Determine the [X, Y] coordinate at the center of the cell enclosing the given text.  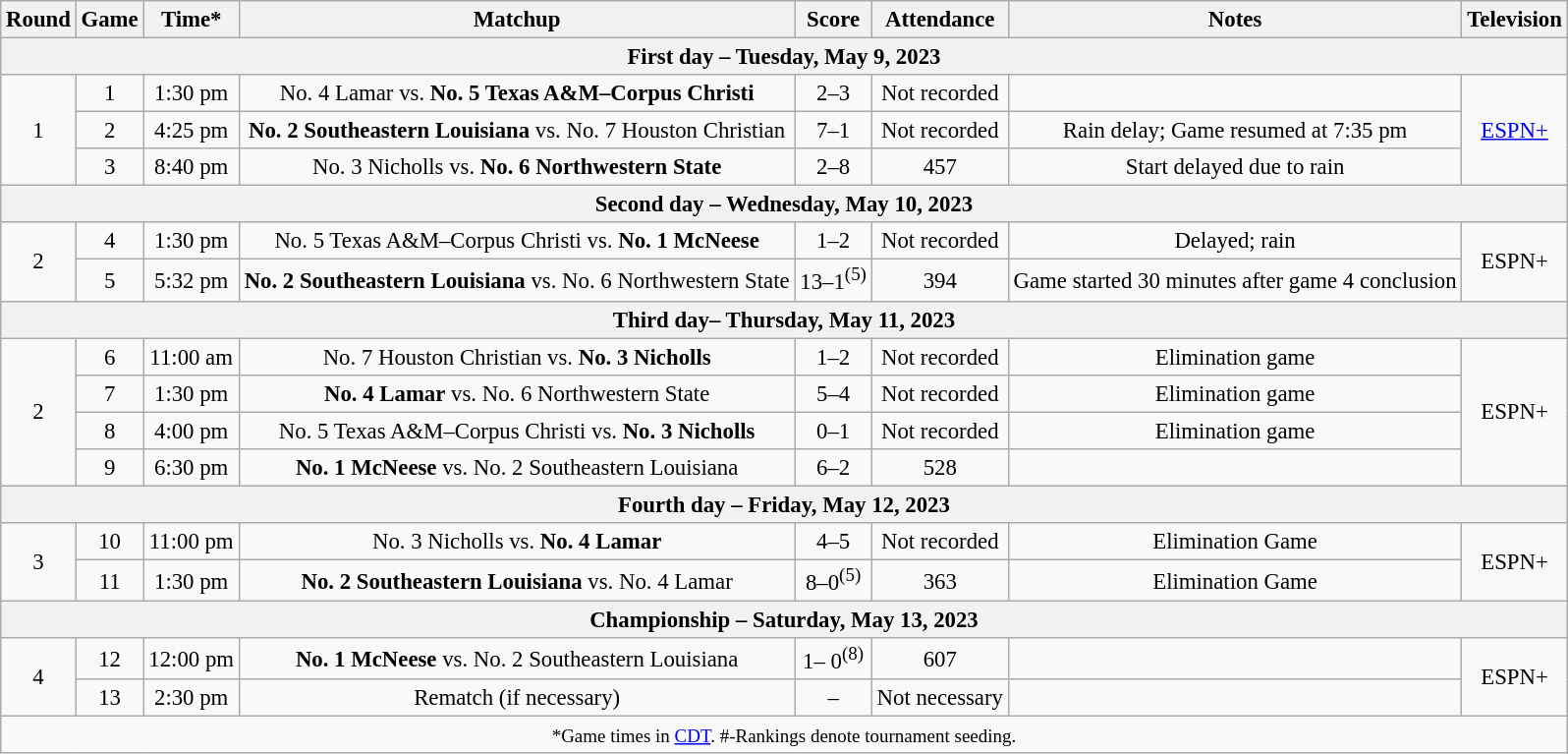
Championship – Saturday, May 13, 2023 [784, 620]
No. 7 Houston Christian vs. No. 3 Nicholls [517, 357]
Rain delay; Game resumed at 7:35 pm [1235, 131]
Television [1515, 20]
4–5 [833, 542]
No. 3 Nicholls vs. No. 6 Northwestern State [517, 167]
*Game times in CDT. #-Rankings denote tournament seeding. [784, 735]
7–1 [833, 131]
9 [110, 468]
Attendance [939, 20]
First day – Tuesday, May 9, 2023 [784, 57]
No. 4 Lamar vs. No. 6 Northwestern State [517, 393]
No. 4 Lamar vs. No. 5 Texas A&M–Corpus Christi [517, 93]
6:30 pm [191, 468]
11 [110, 580]
No. 2 Southeastern Louisiana vs. No. 4 Lamar [517, 580]
No. 2 Southeastern Louisiana vs. No. 6 Northwestern State [517, 280]
13 [110, 698]
1– 0(8) [833, 659]
6 [110, 357]
Not necessary [939, 698]
Rematch (if necessary) [517, 698]
Round [38, 20]
Matchup [517, 20]
No. 2 Southeastern Louisiana vs. No. 7 Houston Christian [517, 131]
Delayed; rain [1235, 241]
No. 5 Texas A&M–Corpus Christi vs. No. 1 McNeese [517, 241]
No. 3 Nicholls vs. No. 4 Lamar [517, 542]
0–1 [833, 431]
11:00 am [191, 357]
8:40 pm [191, 167]
10 [110, 542]
Second day – Wednesday, May 10, 2023 [784, 204]
11:00 pm [191, 542]
457 [939, 167]
5 [110, 280]
8 [110, 431]
Time* [191, 20]
12:00 pm [191, 659]
7 [110, 393]
363 [939, 580]
Start delayed due to rain [1235, 167]
6–2 [833, 468]
528 [939, 468]
Game started 30 minutes after game 4 conclusion [1235, 280]
Score [833, 20]
4:00 pm [191, 431]
12 [110, 659]
– [833, 698]
607 [939, 659]
5–4 [833, 393]
5:32 pm [191, 280]
13–1(5) [833, 280]
No. 5 Texas A&M–Corpus Christi vs. No. 3 Nicholls [517, 431]
Third day– Thursday, May 11, 2023 [784, 319]
394 [939, 280]
Fourth day – Friday, May 12, 2023 [784, 504]
2–3 [833, 93]
4:25 pm [191, 131]
2–8 [833, 167]
Notes [1235, 20]
8–0(5) [833, 580]
2:30 pm [191, 698]
Game [110, 20]
